Return the [x, y] coordinate for the center point of the cell that contains the specified text.  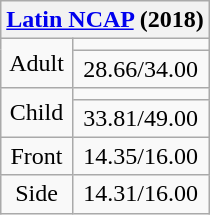
33.81/49.00 [140, 118]
Latin NCAP (2018) [105, 20]
Child [37, 112]
14.35/16.00 [140, 156]
Front [37, 156]
28.66/34.00 [140, 69]
Side [37, 194]
Adult [37, 64]
14.31/16.00 [140, 194]
